Find where the given text appears and provide that cell's center as (x, y) coordinate. 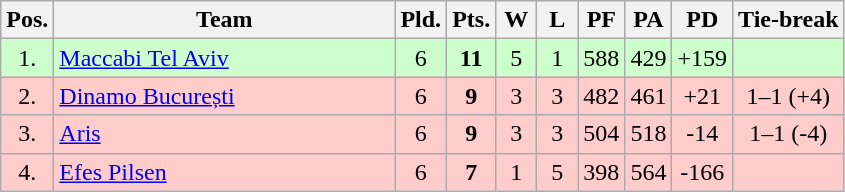
Pld. (421, 20)
Pts. (472, 20)
+159 (702, 58)
PF (602, 20)
429 (648, 58)
3. (28, 134)
Efes Pilsen (224, 172)
518 (648, 134)
W (516, 20)
4. (28, 172)
-14 (702, 134)
398 (602, 172)
11 (472, 58)
Maccabi Tel Aviv (224, 58)
2. (28, 96)
1. (28, 58)
564 (648, 172)
L (558, 20)
Pos. (28, 20)
504 (602, 134)
PD (702, 20)
461 (648, 96)
1–1 (-4) (789, 134)
Team (224, 20)
7 (472, 172)
PA (648, 20)
+21 (702, 96)
Aris (224, 134)
482 (602, 96)
-166 (702, 172)
Tie-break (789, 20)
1–1 (+4) (789, 96)
588 (602, 58)
Dinamo București (224, 96)
